Determine the [x, y] coordinate at the center of the cell enclosing the given text.  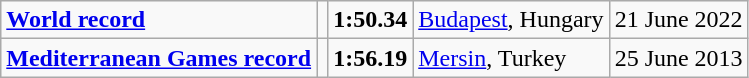
Mersin, Turkey [511, 58]
1:56.19 [370, 58]
Budapest, Hungary [511, 20]
Mediterranean Games record [159, 58]
21 June 2022 [678, 20]
1:50.34 [370, 20]
World record [159, 20]
25 June 2013 [678, 58]
